Extract the (X, Y) coordinate from the center of the cell holding the provided text.  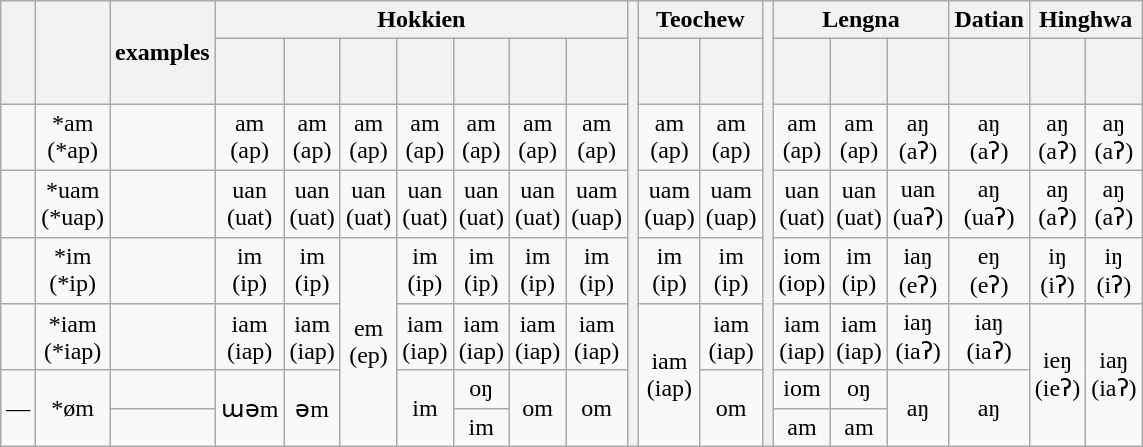
ɯəm (250, 408)
examples (163, 52)
*øm (73, 408)
Hokkien (421, 20)
iaŋ(eʔ) (918, 270)
— (18, 408)
Datian (989, 20)
Lengna (861, 20)
ieŋ(ieʔ) (1057, 376)
*im(*ip) (73, 270)
eŋ(eʔ) (989, 270)
*am(*ap) (73, 138)
uan(uaʔ) (918, 204)
Teochew (700, 20)
əm (312, 408)
*uam(*uap) (73, 204)
iom (802, 389)
iom(iop) (802, 270)
aŋ(uaʔ) (989, 204)
Hinghwa (1086, 20)
*iam(*iap) (73, 338)
em(ep) (368, 342)
